Capture the cell that displays the provided text and extract its [X, Y] central coordinate. 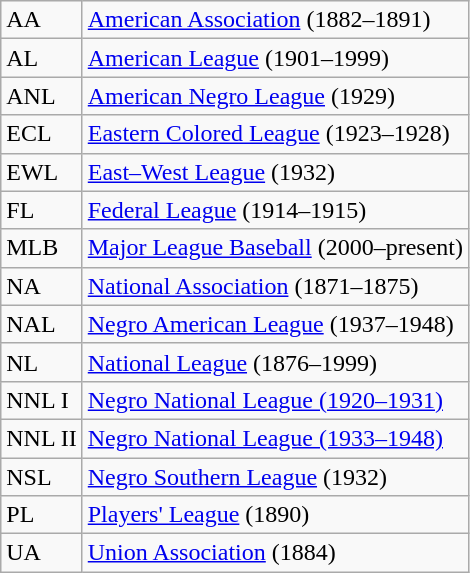
American Negro League (1929) [275, 96]
National Association (1871–1875) [275, 286]
Eastern Colored League (1923–1928) [275, 134]
American Association (1882–1891) [275, 20]
Federal League (1914–1915) [275, 210]
National League (1876–1999) [275, 362]
Major League Baseball (2000–present) [275, 248]
ECL [42, 134]
East–West League (1932) [275, 172]
Negro American League (1937–1948) [275, 324]
NSL [42, 477]
FL [42, 210]
Union Association (1884) [275, 553]
Negro Southern League (1932) [275, 477]
NAL [42, 324]
Negro National League (1933–1948) [275, 438]
Players' League (1890) [275, 515]
MLB [42, 248]
PL [42, 515]
AA [42, 20]
NNL II [42, 438]
American League (1901–1999) [275, 58]
NA [42, 286]
NNL I [42, 400]
ANL [42, 96]
AL [42, 58]
UA [42, 553]
NL [42, 362]
EWL [42, 172]
Negro National League (1920–1931) [275, 400]
